Find where the given text appears and provide that cell's center as (x, y) coordinate. 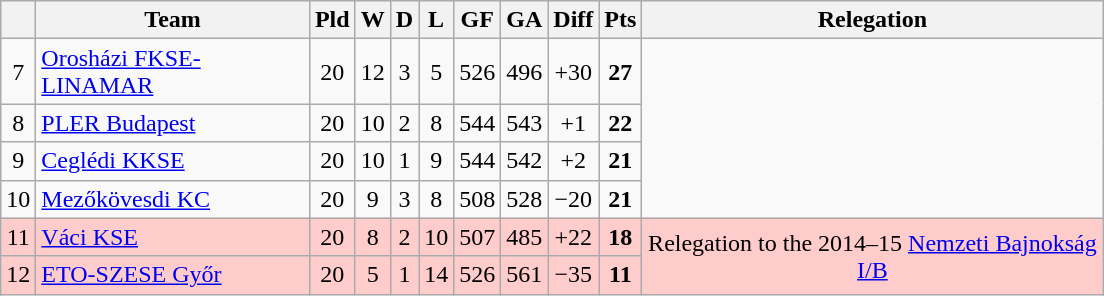
496 (524, 72)
+30 (574, 72)
508 (478, 199)
W (372, 20)
543 (524, 123)
Ceglédi KKSE (173, 161)
Pts (620, 20)
Váci KSE (173, 237)
Mezőkövesdi KC (173, 199)
+22 (574, 237)
14 (436, 275)
18 (620, 237)
ETO-SZESE Győr (173, 275)
PLER Budapest (173, 123)
7 (18, 72)
Team (173, 20)
22 (620, 123)
542 (524, 161)
561 (524, 275)
Pld (332, 20)
Diff (574, 20)
27 (620, 72)
GA (524, 20)
L (436, 20)
+2 (574, 161)
Orosházi FKSE-LINAMAR (173, 72)
GF (478, 20)
D (404, 20)
Relegation to the 2014–15 Nemzeti Bajnokság I/B (872, 256)
528 (524, 199)
+1 (574, 123)
−20 (574, 199)
−35 (574, 275)
507 (478, 237)
485 (524, 237)
Relegation (872, 20)
